Pinpoint the cell where the given text exists, returning its (x, y) midpoint coordinate. 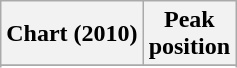
Chart (2010) (72, 34)
Peakposition (189, 34)
